Extract the [X, Y] coordinate from the center of the cell holding the provided text.  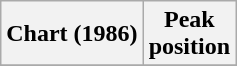
Peakposition [189, 34]
Chart (1986) [72, 34]
